For the text-containing cell, return its midpoint in (x, y) coordinate format. 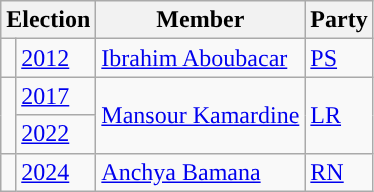
2017 (56, 96)
Anchya Bamana (200, 172)
Member (200, 20)
2022 (56, 134)
2024 (56, 172)
LR (339, 115)
Party (339, 20)
Mansour Kamardine (200, 115)
2012 (56, 58)
RN (339, 172)
Election (48, 20)
PS (339, 58)
Ibrahim Aboubacar (200, 58)
